Find where the given text appears and provide that cell's center as (X, Y) coordinate. 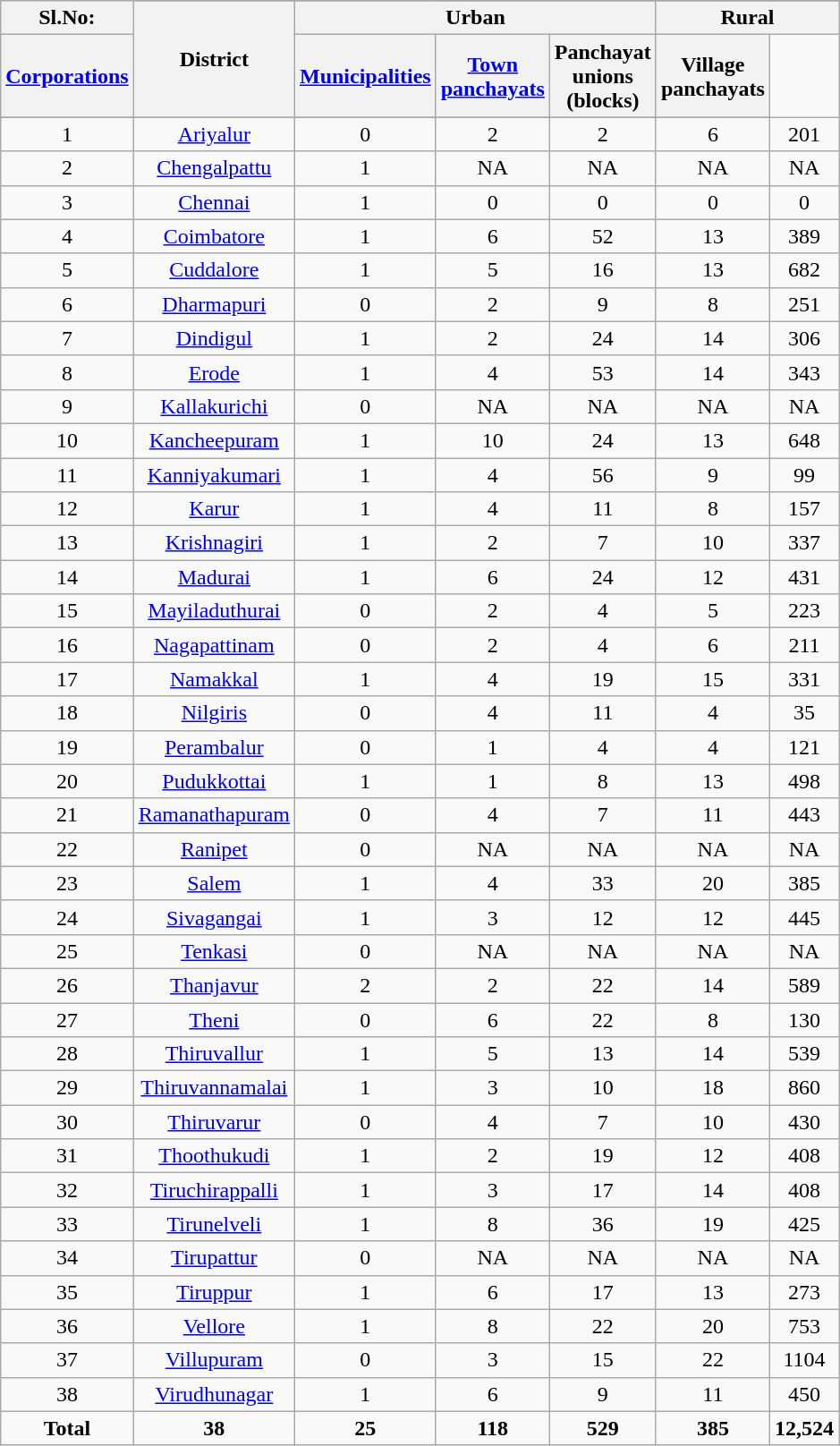
52 (603, 236)
Village panchayats (712, 76)
498 (803, 781)
Tiruchirappalli (214, 1190)
Theni (214, 1019)
118 (492, 1428)
Total (67, 1428)
21 (67, 815)
34 (67, 1258)
201 (803, 134)
Erode (214, 372)
Thiruvallur (214, 1054)
56 (603, 475)
37 (67, 1360)
589 (803, 985)
Kallakurichi (214, 406)
Panchayat unions (blocks) (603, 76)
Krishnagiri (214, 543)
Tirunelveli (214, 1224)
539 (803, 1054)
23 (67, 883)
District (214, 59)
27 (67, 1019)
Salem (214, 883)
Rural (747, 18)
251 (803, 304)
753 (803, 1326)
223 (803, 611)
273 (803, 1292)
860 (803, 1088)
431 (803, 577)
29 (67, 1088)
Nilgiris (214, 713)
32 (67, 1190)
Sl.No: (67, 18)
130 (803, 1019)
331 (803, 679)
682 (803, 270)
Virudhunagar (214, 1394)
Municipalities (365, 76)
Namakkal (214, 679)
12,524 (803, 1428)
430 (803, 1122)
337 (803, 543)
Nagapattinam (214, 645)
389 (803, 236)
Chengalpattu (214, 168)
Perambalur (214, 747)
Chennai (214, 202)
648 (803, 440)
99 (803, 475)
443 (803, 815)
Thiruvarur (214, 1122)
Sivagangai (214, 917)
Madurai (214, 577)
Coimbatore (214, 236)
Thoothukudi (214, 1156)
28 (67, 1054)
211 (803, 645)
Town panchayats (492, 76)
Pudukkottai (214, 781)
Tiruppur (214, 1292)
53 (603, 372)
Thanjavur (214, 985)
Villupuram (214, 1360)
Tirupattur (214, 1258)
Kancheepuram (214, 440)
445 (803, 917)
Ranipet (214, 849)
157 (803, 509)
31 (67, 1156)
Dharmapuri (214, 304)
121 (803, 747)
450 (803, 1394)
343 (803, 372)
Tenkasi (214, 951)
Mayiladuthurai (214, 611)
Thiruvannamalai (214, 1088)
425 (803, 1224)
Karur (214, 509)
Vellore (214, 1326)
26 (67, 985)
529 (603, 1428)
Corporations (67, 76)
306 (803, 338)
Urban (475, 18)
Ramanathapuram (214, 815)
Cuddalore (214, 270)
Dindigul (214, 338)
1104 (803, 1360)
Ariyalur (214, 134)
Kanniyakumari (214, 475)
30 (67, 1122)
